Extract the (X, Y) coordinate from the center of the cell holding the provided text.  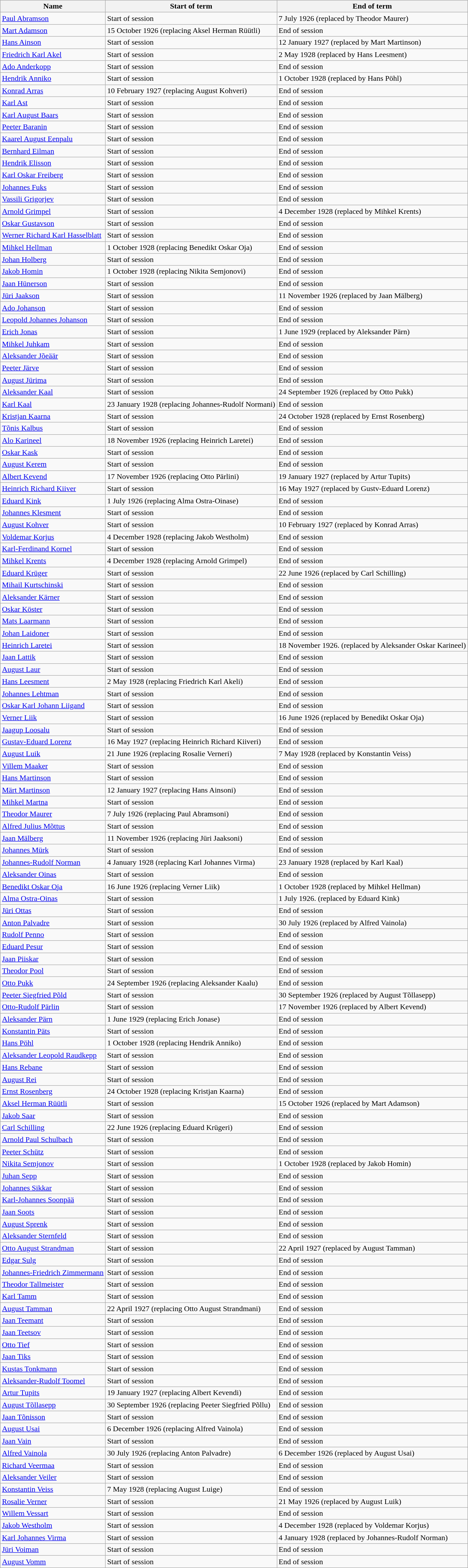
24 September 1926 (replaced by Otto Pukk) (372, 392)
Aleksander Kaal (53, 392)
Peeter Siegfried Põld (53, 995)
17 November 1926 (replaced by Albert Kevend) (372, 1007)
Theodor Tallmeister (53, 1284)
Mart Adamson (53, 30)
7 July 1926 (replacing Paul Abramsoni) (191, 814)
Villem Maaker (53, 766)
Konstantin Veiss (53, 1489)
Albert Kevend (53, 476)
6 December 1926 (replacing Alfred Vainola) (191, 1429)
4 January 1928 (replaced by Johannes-Rudolf Norman) (372, 1538)
Leopold Johannes Johanson (53, 320)
Johan Holberg (53, 259)
Jüri Voiman (53, 1550)
Johannes Fuks (53, 187)
Oskar Gustavson (53, 223)
Alfred Vainola (53, 1453)
Carl Schilling (53, 1128)
Eduard Krüger (53, 573)
Johannes Sikkar (53, 1188)
19 January 1927 (replaced by Artur Tupits) (372, 476)
16 June 1926 (replacing Verner Liik) (191, 886)
4 December 1928 (replaced by Voldemar Korjus) (372, 1526)
1 October 1928 (replacing Nikita Semjonovi) (191, 271)
24 October 1928 (replaced by Ernst Rosenberg) (372, 416)
7 July 1926 (replaced by Theodor Maurer) (372, 18)
Mihkel Hellman (53, 247)
12 January 1927 (replaced by Mart Martinson) (372, 42)
Jaan Hünerson (53, 284)
Tõnis Kalbus (53, 428)
Jakob Westholm (53, 1526)
Jaan Teemant (53, 1321)
Hans Rebane (53, 1067)
4 December 1928 (replaced by Mihkel Krents) (372, 211)
Karl Tamm (53, 1296)
Alma Ostra-Oinas (53, 898)
1 July 1926. (replaced by Eduard Kink) (372, 898)
4 December 1928 (replacing Arnold Grimpel) (191, 561)
22 June 1926 (replaced by Carl Schilling) (372, 573)
Peeter Schütz (53, 1152)
Jakob Homin (53, 271)
16 June 1926 (replaced by Benedikt Oskar Oja) (372, 717)
Hans Ainson (53, 42)
Jaagup Loosalu (53, 730)
1 October 1928 (replacing Benedikt Oskar Oja) (191, 247)
30 September 1926 (replacing Peeter Siegfried Põllu) (191, 1405)
18 November 1926. (replaced by Aleksander Oskar Karineel) (372, 645)
Eduard Pesur (53, 947)
Start of term (191, 6)
Hans Pöhl (53, 1043)
Jaan Tiks (53, 1357)
Theodor Pool (53, 971)
Otto Pukk (53, 983)
1 June 1929 (replaced by Aleksander Pärn) (372, 332)
Willem Vessart (53, 1514)
Rudolf Penno (53, 935)
30 July 1926 (replacing Anton Palvadre) (191, 1453)
August Vomm (53, 1562)
Jaan Vain (53, 1441)
Johannes Mürk (53, 850)
10 February 1927 (replacing August Kohveri) (191, 91)
Jaan Tõnisson (53, 1417)
Oskar Karl Johann Liigand (53, 705)
Rosalie Verner (53, 1501)
Kaarel August Eenpalu (53, 139)
Mihkel Martna (53, 802)
30 July 1926 (replaced by Alfred Vainola) (372, 923)
4 December 1928 (replacing Jakob Westholm) (191, 537)
Hendrik Elisson (53, 163)
Hans Leesment (53, 681)
Konstantin Päts (53, 1031)
23 January 1928 (replaced by Karl Kaal) (372, 862)
Juhan Sepp (53, 1176)
4 January 1928 (replacing Karl Johannes Virma) (191, 862)
Märt Martinson (53, 790)
Karl-Ferdinand Kornel (53, 549)
Paul Abramson (53, 18)
Konrad Arras (53, 91)
Jüri Ottas (53, 910)
16 May 1927 (replaced by Gustv-Eduard Lorenz) (372, 488)
Benedikt Oskar Oja (53, 886)
21 June 1926 (replacing Rosalie Verneri) (191, 754)
Karl Johannes Virma (53, 1538)
21 May 1926 (replaced by August Luik) (372, 1501)
August Usai (53, 1429)
Ado Anderkopp (53, 67)
Karl Ast (53, 103)
Hans Martinson (53, 778)
15 October 1926 (replacing Aksel Herman Rüütli) (191, 30)
11 November 1926 (replacing Jüri Jaaksoni) (191, 838)
Gustav-Eduard Lorenz (53, 742)
August Sprenk (53, 1224)
Verner Liik (53, 717)
Karl Oskar Freiberg (53, 175)
Aleksander Oinas (53, 874)
Peeter Baranin (53, 127)
Aleksander Leopold Raudkepp (53, 1055)
Edgar Sulg (53, 1260)
7 May 1928 (replacing August Luige) (191, 1489)
Jaan Lattik (53, 657)
Johannes-Rudolf Norman (53, 862)
Aleksander-Rudolf Toomel (53, 1381)
Oskar Kask (53, 452)
30 September 1926 (replaced by August Tõllasepp) (372, 995)
Aleksander Sternfeld (53, 1236)
Johannes-Friedrich Zimmermann (53, 1272)
Erich Jonas (53, 332)
Richard Veermaa (53, 1465)
Otto Tief (53, 1345)
16 May 1927 (replacing Heinrich Richard Kiiveri) (191, 742)
Vassili Grigorjev (53, 199)
Otto-Rudolf Pärlin (53, 1007)
7 May 1928 (replaced by Konstantin Veiss) (372, 754)
Bernhard Eilman (53, 151)
Werner Richard Karl Hasselblatt (53, 235)
Artur Tupits (53, 1393)
Aleksander Veiler (53, 1477)
Jaan Piiskar (53, 959)
22 June 1926 (replacing Eduard Krügeri) (191, 1128)
Mats Laarmann (53, 621)
24 October 1928 (replacing Kristjan Kaarna) (191, 1091)
Voldemar Korjus (53, 537)
22 April 1927 (replaced by August Tamman) (372, 1248)
Jakob Saar (53, 1115)
August Rei (53, 1079)
Mihail Kurtschinski (53, 585)
Heinrich Laretei (53, 645)
Mihkel Juhkam (53, 344)
Jaan Soots (53, 1212)
Eduard Kink (53, 500)
Johannes Klesment (53, 513)
August Tamman (53, 1309)
Alfred Julius Mõttus (53, 826)
August Laur (53, 669)
Jüri Jaakson (53, 296)
23 January 1928 (replacing Johannes-Rudolf Normani) (191, 404)
Aleksander Kärner (53, 597)
Theodor Maurer (53, 814)
Ernst Rosenberg (53, 1091)
Alo Karineel (53, 440)
Karl-Johannes Soonpää (53, 1200)
6 December 1926 (replaced by August Usai) (372, 1453)
1 July 1926 (replacing Alma Ostra-Oinase) (191, 500)
1 October 1928 (replaced by Mihkel Hellman) (372, 886)
August Luik (53, 754)
Karl Kaal (53, 404)
Arnold Grimpel (53, 211)
August Kohver (53, 525)
End of term (372, 6)
Heinrich Richard Kiiver (53, 488)
Jaan Mälberg (53, 838)
Aleksander Jõeäär (53, 356)
Kristjan Kaarna (53, 416)
Mihkel Krents (53, 561)
Kustas Tonkmann (53, 1369)
August Jürima (53, 380)
18 November 1926 (replacing Heinrich Laretei) (191, 440)
Johan Laidoner (53, 633)
Otto August Strandman (53, 1248)
August Tõllasepp (53, 1405)
1 October 1928 (replaced by Jakob Homin) (372, 1164)
1 October 1928 (replaced by Hans Pöhl) (372, 79)
2 May 1928 (replacing Friedrich Karl Akeli) (191, 681)
Peeter Järve (53, 368)
17 November 1926 (replacing Otto Pärlini) (191, 476)
Hendrik Anniko (53, 79)
Johannes Lehtman (53, 693)
15 October 1926 (replaced by Mart Adamson) (372, 1103)
Ado Johanson (53, 308)
Jaan Teetsov (53, 1333)
Karl August Baars (53, 115)
Oskar Köster (53, 609)
10 February 1927 (replaced by Konrad Arras) (372, 525)
11 November 1926 (replaced by Jaan Mälberg) (372, 296)
Nikita Semjonov (53, 1164)
Anton Palvadre (53, 923)
22 April 1927 (replacing Otto August Strandmani) (191, 1309)
August Kerem (53, 464)
19 January 1927 (replacing Albert Kevendi) (191, 1393)
Arnold Paul Schulbach (53, 1140)
12 January 1927 (replacing Hans Ainsoni) (191, 790)
2 May 1928 (replaced by Hans Leesment) (372, 54)
Aleksander Pärn (53, 1019)
1 June 1929 (replacing Erich Jonase) (191, 1019)
Friedrich Karl Akel (53, 54)
Name (53, 6)
Aksel Herman Rüütli (53, 1103)
1 October 1928 (replacing Hendrik Anniko) (191, 1043)
24 September 1926 (replacing Aleksander Kaalu) (191, 983)
